For the text-containing cell, return its midpoint in [X, Y] coordinate format. 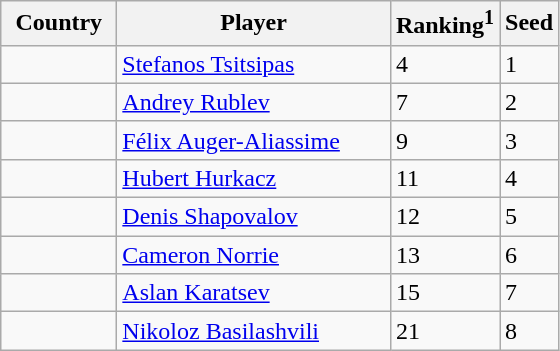
Stefanos Tsitsipas [254, 64]
12 [444, 217]
9 [444, 140]
Ranking1 [444, 24]
Denis Shapovalov [254, 217]
Seed [530, 24]
13 [444, 255]
6 [530, 255]
Hubert Hurkacz [254, 178]
Nikoloz Basilashvili [254, 331]
3 [530, 140]
Andrey Rublev [254, 102]
Country [59, 24]
15 [444, 293]
2 [530, 102]
Player [254, 24]
Félix Auger-Aliassime [254, 140]
21 [444, 331]
8 [530, 331]
1 [530, 64]
11 [444, 178]
5 [530, 217]
Aslan Karatsev [254, 293]
Cameron Norrie [254, 255]
